Pinpoint the cell where the given text exists, returning its (x, y) midpoint coordinate. 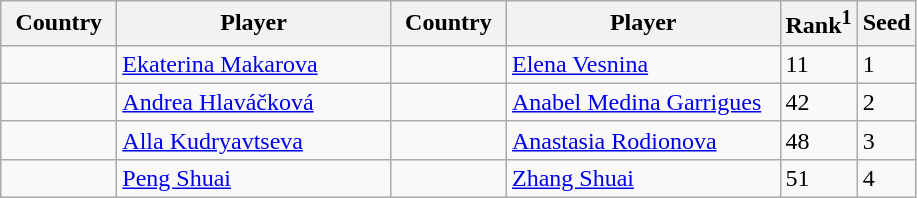
Peng Shuai (254, 178)
Anastasia Rodionova (643, 140)
Elena Vesnina (643, 64)
2 (886, 102)
Seed (886, 24)
1 (886, 64)
4 (886, 178)
48 (818, 140)
Rank1 (818, 24)
Alla Kudryavtseva (254, 140)
3 (886, 140)
Andrea Hlaváčková (254, 102)
Zhang Shuai (643, 178)
51 (818, 178)
Anabel Medina Garrigues (643, 102)
42 (818, 102)
Ekaterina Makarova (254, 64)
11 (818, 64)
